Determine the [X, Y] coordinate at the center of the cell enclosing the given text.  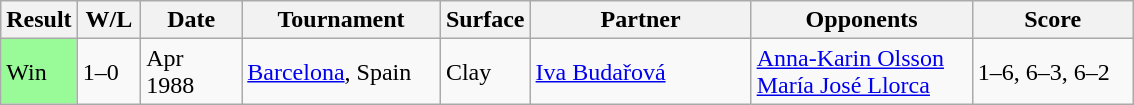
Score [1052, 20]
Partner [640, 20]
Clay [485, 72]
Iva Budařová [640, 72]
Surface [485, 20]
Opponents [862, 20]
Date [192, 20]
Apr 1988 [192, 72]
1–6, 6–3, 6–2 [1052, 72]
Anna-Karin Olsson María José Llorca [862, 72]
Tournament [342, 20]
Barcelona, Spain [342, 72]
1–0 [109, 72]
Result [39, 20]
Win [39, 72]
W/L [109, 20]
